Return [x, y] of the center of cell containing provided text 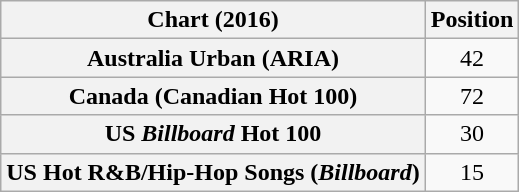
Position [472, 20]
72 [472, 96]
Canada (Canadian Hot 100) [213, 96]
15 [472, 172]
US Hot R&B/Hip-Hop Songs (Billboard) [213, 172]
42 [472, 58]
Australia Urban (ARIA) [213, 58]
US Billboard Hot 100 [213, 134]
Chart (2016) [213, 20]
30 [472, 134]
